Pinpoint the cell where the given text exists, returning its [x, y] midpoint coordinate. 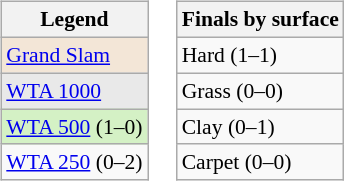
Clay (0–1) [260, 127]
Carpet (0–0) [260, 162]
WTA 500 (1–0) [74, 127]
Grass (0–0) [260, 91]
Finals by surface [260, 20]
Legend [74, 20]
Hard (1–1) [260, 55]
WTA 250 (0–2) [74, 162]
Grand Slam [74, 55]
WTA 1000 [74, 91]
